Output the (x, y) coordinate of the center of the cell containing the given text.  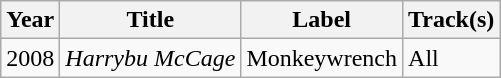
Label (322, 20)
Harrybu McCage (150, 58)
Year (30, 20)
Monkeywrench (322, 58)
Track(s) (452, 20)
2008 (30, 58)
Title (150, 20)
All (452, 58)
